Scan for the cell matching the given text and deliver its [X, Y] coordinate at center. 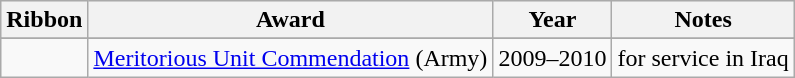
Ribbon [44, 20]
Notes [703, 20]
Meritorious Unit Commendation (Army) [290, 58]
for service in Iraq [703, 58]
Award [290, 20]
Year [552, 20]
2009–2010 [552, 58]
